Return (X, Y) of the center of cell containing provided text 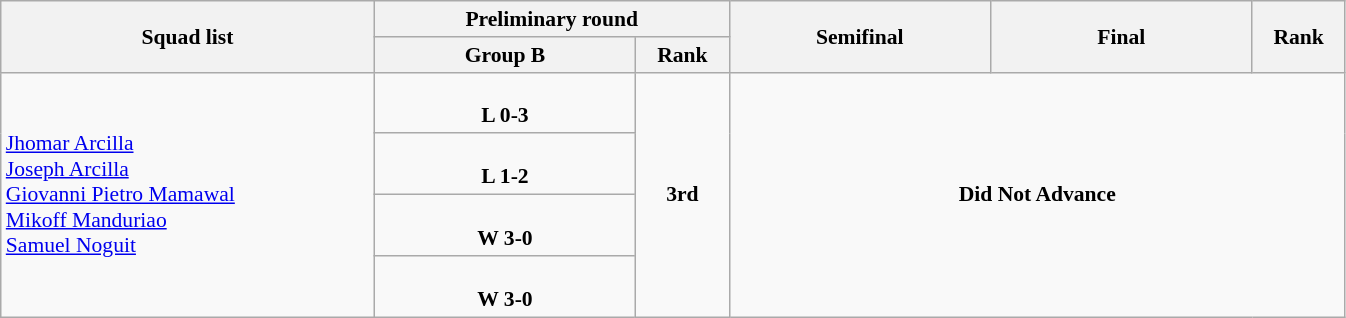
L 1-2 (504, 164)
L 0-3 (504, 102)
Group B (504, 55)
Did Not Advance (1037, 194)
Semifinal (860, 36)
Final (1120, 36)
Jhomar Arcilla Joseph Arcilla Giovanni Pietro Mamawal Mikoff Manduriao Samuel Noguit (188, 194)
Squad list (188, 36)
3rd (682, 194)
Preliminary round (552, 19)
